Determine the (X, Y) coordinate at the center of the cell enclosing the given text.  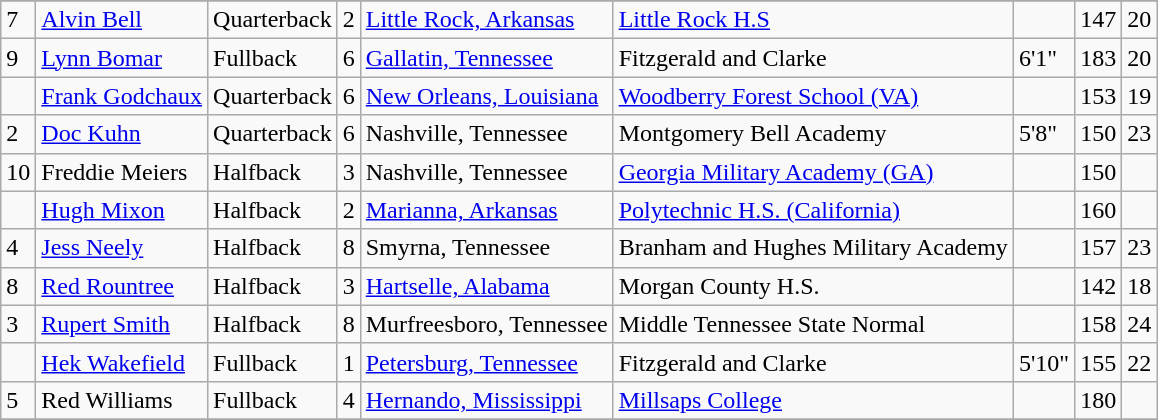
147 (1098, 20)
Gallatin, Tennessee (486, 58)
Hugh Mixon (122, 210)
Lynn Bomar (122, 58)
180 (1098, 400)
5'10" (1044, 362)
Polytechnic H.S. (California) (813, 210)
183 (1098, 58)
Little Rock H.S (813, 20)
Alvin Bell (122, 20)
Woodberry Forest School (VA) (813, 96)
9 (18, 58)
Red Rountree (122, 286)
153 (1098, 96)
10 (18, 172)
Little Rock, Arkansas (486, 20)
5 (18, 400)
Morgan County H.S. (813, 286)
158 (1098, 324)
155 (1098, 362)
Marianna, Arkansas (486, 210)
Montgomery Bell Academy (813, 134)
1 (348, 362)
157 (1098, 248)
Frank Godchaux (122, 96)
160 (1098, 210)
Doc Kuhn (122, 134)
Jess Neely (122, 248)
6'1" (1044, 58)
22 (1140, 362)
Hartselle, Alabama (486, 286)
19 (1140, 96)
Middle Tennessee State Normal (813, 324)
Millsaps College (813, 400)
Murfreesboro, Tennessee (486, 324)
Hernando, Mississippi (486, 400)
Freddie Meiers (122, 172)
Petersburg, Tennessee (486, 362)
5'8" (1044, 134)
Hek Wakefield (122, 362)
Smyrna, Tennessee (486, 248)
Rupert Smith (122, 324)
18 (1140, 286)
24 (1140, 324)
7 (18, 20)
Branham and Hughes Military Academy (813, 248)
Red Williams (122, 400)
142 (1098, 286)
New Orleans, Louisiana (486, 96)
Georgia Military Academy (GA) (813, 172)
